From the cell containing the given text, extract its center point as [x, y] coordinate. 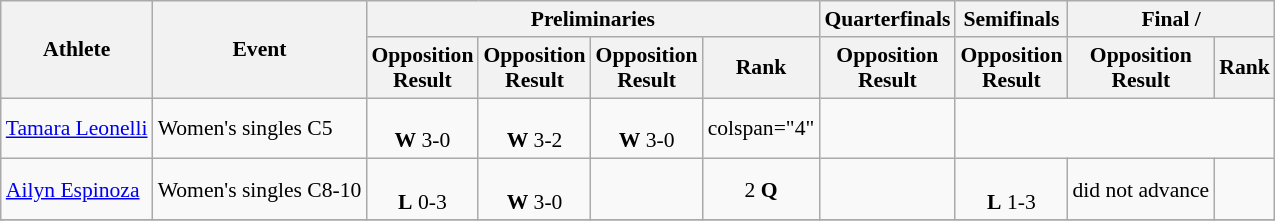
Women's singles C8-10 [260, 190]
Event [260, 50]
colspan="4" [762, 128]
Preliminaries [592, 19]
2 Q [762, 190]
Quarterfinals [887, 19]
Tamara Leonelli [77, 128]
Athlete [77, 50]
Ailyn Espinoza [77, 190]
Semifinals [1011, 19]
L 1-3 [1011, 190]
Final / [1170, 19]
did not advance [1140, 190]
Women's singles C5 [260, 128]
L 0-3 [422, 190]
W 3-2 [534, 128]
